Determine the (x, y) coordinate at the center of the cell enclosing the given text.  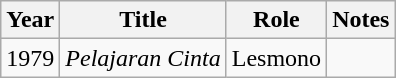
Title (143, 20)
Year (30, 20)
Lesmono (276, 58)
Role (276, 20)
1979 (30, 58)
Pelajaran Cinta (143, 58)
Notes (361, 20)
